Scan for the cell matching the given text and deliver its [X, Y] coordinate at center. 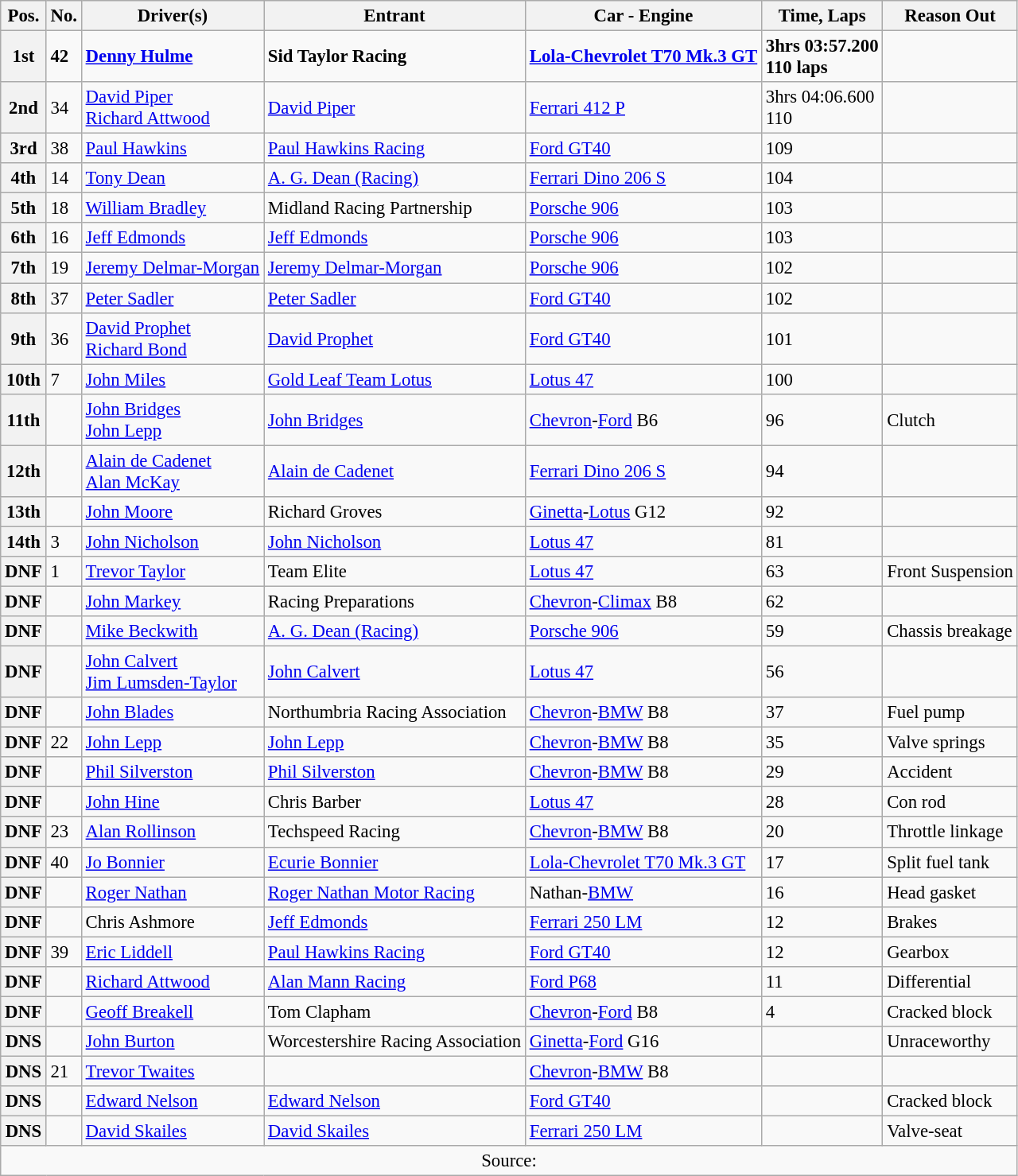
Accident [950, 772]
Chris Ashmore [172, 922]
Time, Laps [822, 16]
62 [822, 601]
Midland Racing Partnership [394, 208]
Ferrari 412 P [643, 108]
Valve springs [950, 743]
John Hine [172, 802]
28 [822, 802]
Sid Taylor Racing [394, 57]
Racing Preparations [394, 601]
Fuel pump [950, 712]
John Miles [172, 379]
59 [822, 631]
18 [64, 208]
Split fuel tank [950, 862]
Unraceworthy [950, 1042]
1st [24, 57]
Reason Out [950, 16]
Chevron-Ford B8 [643, 1011]
3 [64, 541]
William Bradley [172, 208]
Paul Hawkins [172, 149]
Con rod [950, 802]
17 [822, 862]
7th [24, 268]
20 [822, 833]
Ford P68 [643, 982]
19 [64, 268]
10th [24, 379]
14th [24, 541]
No. [64, 16]
35 [822, 743]
David Piper Richard Attwood [172, 108]
David Prophet Richard Bond [172, 339]
John Blades [172, 712]
104 [822, 178]
Alan Rollinson [172, 833]
81 [822, 541]
Northumbria Racing Association [394, 712]
36 [64, 339]
John Markey [172, 601]
David Piper [394, 108]
Roger Nathan [172, 892]
39 [64, 952]
Geoff Breakell [172, 1011]
63 [822, 572]
Ecurie Bonnier [394, 862]
Chassis breakage [950, 631]
Throttle linkage [950, 833]
John Burton [172, 1042]
11th [24, 420]
Brakes [950, 922]
4th [24, 178]
Ginetta-Ford G16 [643, 1042]
5th [24, 208]
Gold Leaf Team Lotus [394, 379]
Alain de Cadenet [394, 471]
13th [24, 512]
Head gasket [950, 892]
Techspeed Racing [394, 833]
29 [822, 772]
12th [24, 471]
John Bridges John Lepp [172, 420]
22 [64, 743]
101 [822, 339]
Alan Mann Racing [394, 982]
3hrs 04:06.600110 [822, 108]
94 [822, 471]
Differential [950, 982]
Ginetta-Lotus G12 [643, 512]
Worcestershire Racing Association [394, 1042]
Front Suspension [950, 572]
40 [64, 862]
Tony Dean [172, 178]
Team Elite [394, 572]
21 [64, 1071]
14 [64, 178]
Chevron-Ford B6 [643, 420]
Chris Barber [394, 802]
Nathan-BMW [643, 892]
Mike Beckwith [172, 631]
109 [822, 149]
Tom Clapham [394, 1011]
92 [822, 512]
Entrant [394, 16]
8th [24, 298]
7 [64, 379]
96 [822, 420]
John Calvert Jim Lumsden-Taylor [172, 673]
2nd [24, 108]
38 [64, 149]
4 [822, 1011]
1 [64, 572]
6th [24, 238]
Gearbox [950, 952]
Driver(s) [172, 16]
Roger Nathan Motor Racing [394, 892]
John Bridges [394, 420]
34 [64, 108]
42 [64, 57]
9th [24, 339]
Alain de Cadenet Alan McKay [172, 471]
23 [64, 833]
3hrs 03:57.200110 laps [822, 57]
Pos. [24, 16]
Jo Bonnier [172, 862]
David Prophet [394, 339]
John Calvert [394, 673]
11 [822, 982]
Chevron-Climax B8 [643, 601]
Valve-seat [950, 1131]
Source: [509, 1161]
Eric Liddell [172, 952]
Car - Engine [643, 16]
3rd [24, 149]
John Moore [172, 512]
Trevor Taylor [172, 572]
100 [822, 379]
Clutch [950, 420]
56 [822, 673]
Richard Groves [394, 512]
Richard Attwood [172, 982]
Denny Hulme [172, 57]
Trevor Twaites [172, 1071]
